Extract the (X, Y) coordinate from the center of the cell holding the provided text.  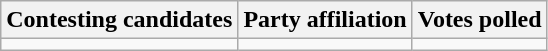
Party affiliation (325, 20)
Votes polled (480, 20)
Contesting candidates (120, 20)
